Return (x, y) of the center of cell containing provided text 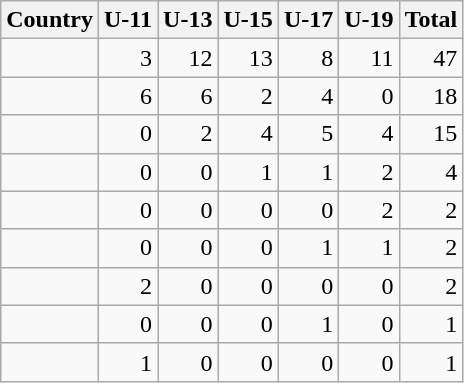
U-19 (369, 20)
5 (308, 134)
11 (369, 58)
12 (188, 58)
Country (50, 20)
8 (308, 58)
Total (431, 20)
13 (248, 58)
18 (431, 96)
U-15 (248, 20)
U-13 (188, 20)
U-11 (128, 20)
U-17 (308, 20)
15 (431, 134)
3 (128, 58)
47 (431, 58)
